Provide the (X, Y) coordinate of the cell's center where the given text is located.  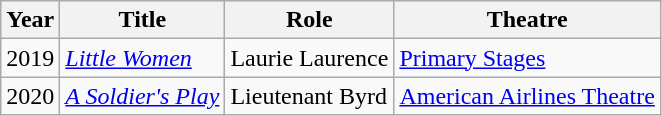
Role (310, 20)
Lieutenant Byrd (310, 96)
2019 (30, 58)
Laurie Laurence (310, 58)
Primary Stages (528, 58)
Title (142, 20)
A Soldier's Play (142, 96)
Theatre (528, 20)
Year (30, 20)
American Airlines Theatre (528, 96)
2020 (30, 96)
Little Women (142, 58)
